Search for the cell housing the specified text and yield its (x, y) center coordinate. 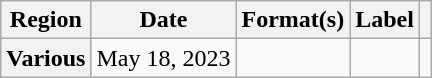
Label (385, 20)
Date (164, 20)
Region (46, 20)
May 18, 2023 (164, 58)
Various (46, 58)
Format(s) (293, 20)
